Locate the cell with the specified text and output its [X, Y] center coordinate. 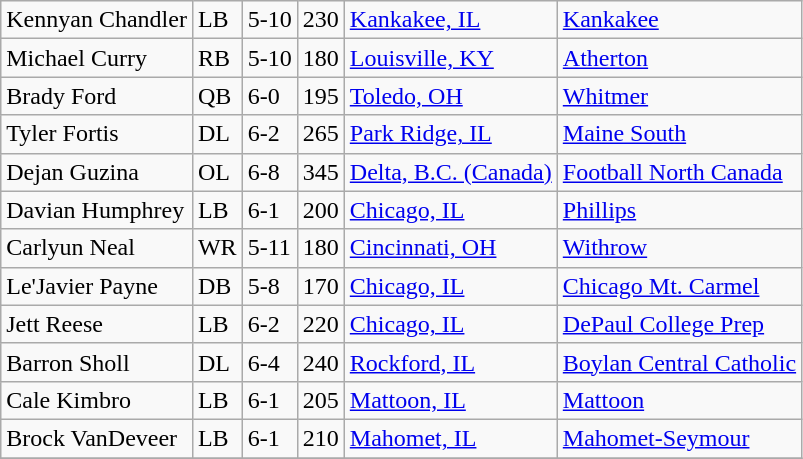
Mattoon, IL [450, 400]
Kankakee [679, 20]
5-11 [270, 248]
Carlyun Neal [97, 248]
Kennyan Chandler [97, 20]
6-4 [270, 362]
Brock VanDeveer [97, 438]
Phillips [679, 210]
Mattoon [679, 400]
170 [320, 286]
Mahomet-Seymour [679, 438]
Louisville, KY [450, 58]
220 [320, 324]
6-0 [270, 96]
WR [217, 248]
Boylan Central Catholic [679, 362]
Michael Curry [97, 58]
5-8 [270, 286]
Delta, B.C. (Canada) [450, 172]
Maine South [679, 134]
Atherton [679, 58]
Le'Javier Payne [97, 286]
Toledo, OH [450, 96]
230 [320, 20]
Cincinnati, OH [450, 248]
210 [320, 438]
Football North Canada [679, 172]
205 [320, 400]
Withrow [679, 248]
240 [320, 362]
6-8 [270, 172]
DB [217, 286]
DePaul College Prep [679, 324]
Barron Sholl [97, 362]
Brady Ford [97, 96]
Park Ridge, IL [450, 134]
200 [320, 210]
Rockford, IL [450, 362]
OL [217, 172]
345 [320, 172]
Chicago Mt. Carmel [679, 286]
Whitmer [679, 96]
Tyler Fortis [97, 134]
Davian Humphrey [97, 210]
Dejan Guzina [97, 172]
Mahomet, IL [450, 438]
195 [320, 96]
RB [217, 58]
265 [320, 134]
Cale Kimbro [97, 400]
QB [217, 96]
Jett Reese [97, 324]
Kankakee, IL [450, 20]
